Locate the cell with the specified text and output its (x, y) center coordinate. 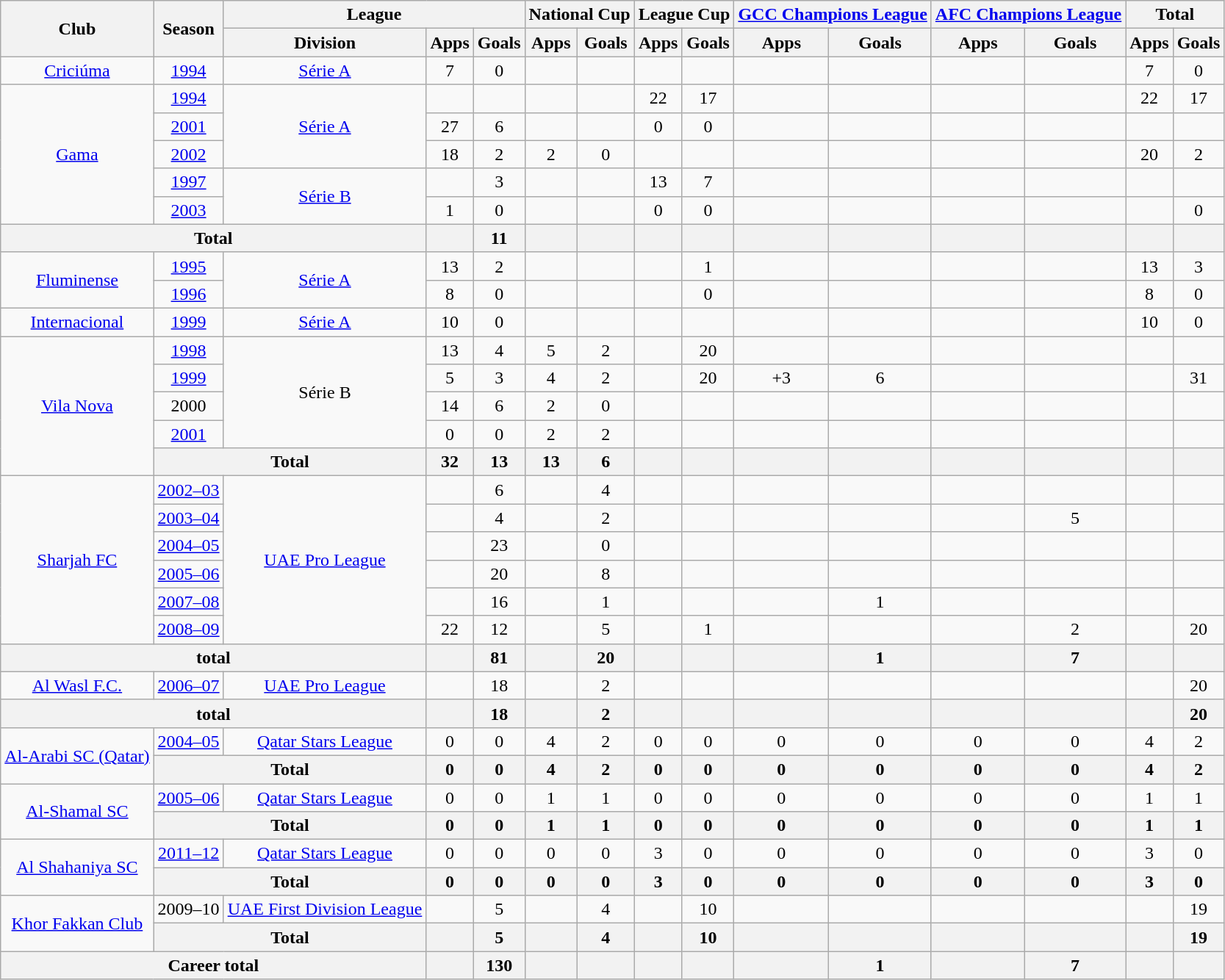
Al-Arabi SC (Qatar) (77, 755)
League (374, 15)
AFC Champions League (1028, 15)
14 (450, 406)
2003 (188, 210)
1995 (188, 266)
Khor Fakkan Club (77, 923)
81 (499, 657)
Criciúma (77, 71)
Al Wasl F.C. (77, 685)
1998 (188, 350)
UAE First Division League (325, 909)
National Cup (579, 15)
2002 (188, 154)
2002–03 (188, 490)
2011–12 (188, 854)
27 (450, 126)
2000 (188, 406)
Al Shahaniya SC (77, 868)
Fluminense (77, 280)
GCC Champions League (833, 15)
Vila Nova (77, 406)
2007–08 (188, 602)
Gama (77, 154)
Al-Shamal SC (77, 811)
League Cup (684, 15)
Club (77, 29)
1996 (188, 294)
11 (499, 238)
+3 (782, 378)
2009–10 (188, 909)
130 (499, 965)
Internacional (77, 322)
23 (499, 546)
1997 (188, 182)
31 (1199, 378)
Sharjah FC (77, 560)
32 (450, 462)
Division (325, 43)
Season (188, 29)
2008–09 (188, 630)
12 (499, 630)
Career total (213, 965)
2003–04 (188, 518)
2006–07 (188, 685)
16 (499, 602)
